Search for the cell housing the specified text and yield its [x, y] center coordinate. 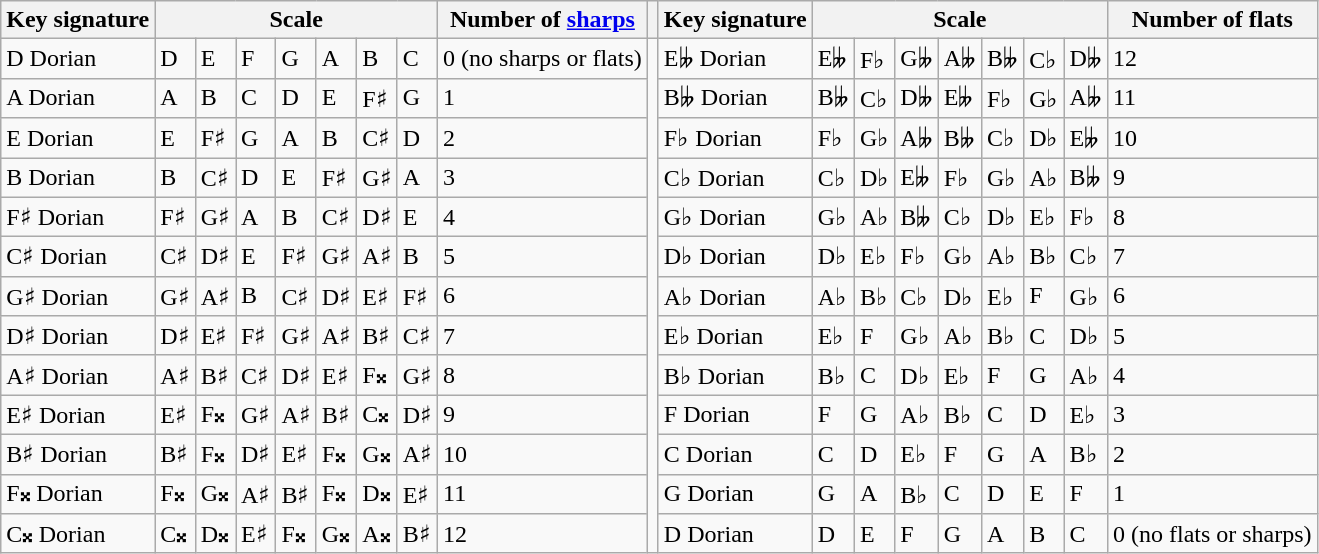
A Dorian [78, 98]
D♯ Dorian [78, 336]
A♯ Dorian [78, 375]
B♯ Dorian [78, 454]
E♯ Dorian [78, 415]
C♭ Dorian [735, 178]
G♭ Dorian [735, 217]
F♭ Dorian [735, 138]
Number of flats [1212, 20]
C𝄪 Dorian [78, 534]
C♯ Dorian [78, 257]
0 (no flats or sharps) [1212, 534]
B♭ Dorian [735, 375]
F Dorian [735, 415]
F𝄪 Dorian [78, 494]
Number of sharps [543, 20]
E Dorian [78, 138]
G𝄫 [916, 59]
0 (no sharps or flats) [543, 59]
D♭ Dorian [735, 257]
E♭ Dorian [735, 336]
C Dorian [735, 454]
B Dorian [78, 178]
G Dorian [735, 494]
B𝄫 Dorian [735, 98]
G♯ Dorian [78, 296]
A𝄪 [377, 534]
F♯ Dorian [78, 217]
E𝄫 Dorian [735, 59]
A♭ Dorian [735, 296]
